Capture the cell that displays the provided text and extract its (x, y) central coordinate. 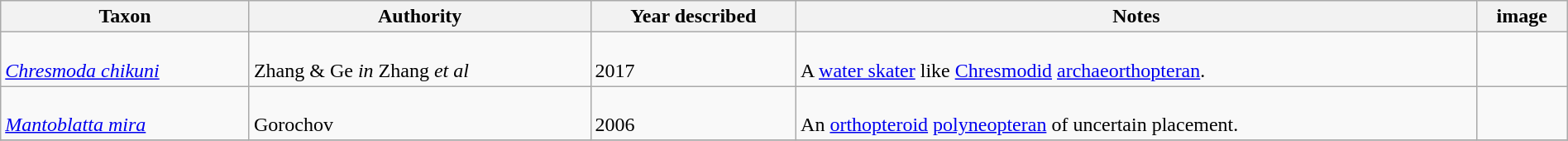
Chresmoda chikuni (126, 60)
image (1522, 17)
Year described (693, 17)
Mantoblatta mira (126, 113)
Notes (1136, 17)
2006 (693, 113)
Taxon (126, 17)
Gorochov (420, 113)
Zhang & Ge in Zhang et al (420, 60)
A water skater like Chresmodid archaeorthopteran. (1136, 60)
2017 (693, 60)
Authority (420, 17)
An orthopteroid polyneopteran of uncertain placement. (1136, 113)
